Determine the [x, y] coordinate at the center of the cell enclosing the given text.  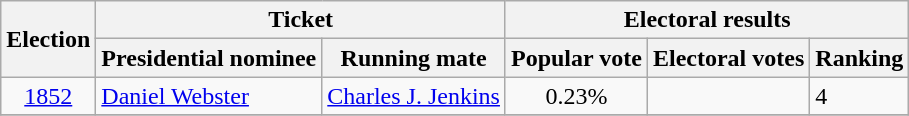
Running mate [414, 58]
Daniel Webster [209, 96]
Ticket [301, 20]
Charles J. Jenkins [414, 96]
Election [48, 39]
4 [860, 96]
Electoral results [706, 20]
Popular vote [576, 58]
1852 [48, 96]
0.23% [576, 96]
Presidential nominee [209, 58]
Electoral votes [728, 58]
Ranking [860, 58]
